Pinpoint the cell where the given text exists, returning its [x, y] midpoint coordinate. 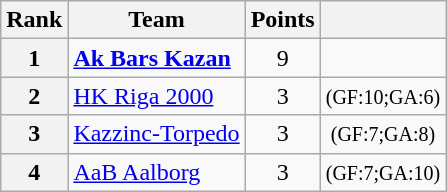
Team [156, 20]
2 [34, 96]
4 [34, 172]
AaB Aalborg [156, 172]
9 [282, 58]
Ak Bars Kazan [156, 58]
HK Riga 2000 [156, 96]
1 [34, 58]
Points [282, 20]
Kazzinc-Torpedo [156, 134]
(GF:7;GA:8) [382, 134]
(GF:7;GA:10) [382, 172]
(GF:10;GA:6) [382, 96]
Rank [34, 20]
